Capture the cell that displays the provided text and extract its (x, y) central coordinate. 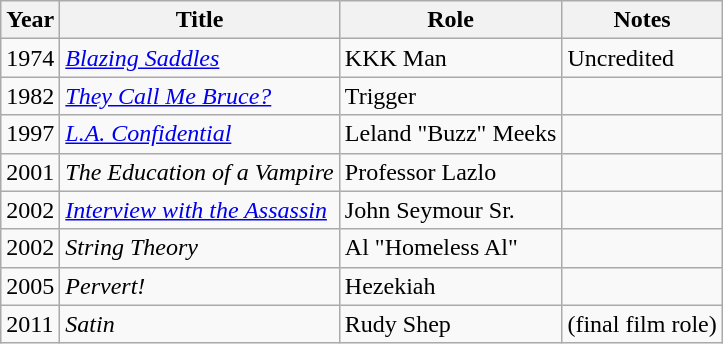
The Education of a Vampire (200, 172)
Year (30, 20)
They Call Me Bruce? (200, 96)
Notes (642, 20)
Satin (200, 324)
Pervert! (200, 286)
2005 (30, 286)
1997 (30, 134)
Rudy Shep (450, 324)
Role (450, 20)
Al "Homeless Al" (450, 248)
Hezekiah (450, 286)
2001 (30, 172)
Title (200, 20)
2011 (30, 324)
Professor Lazlo (450, 172)
1982 (30, 96)
Blazing Saddles (200, 58)
Interview with the Assassin (200, 210)
John Seymour Sr. (450, 210)
1974 (30, 58)
KKK Man (450, 58)
L.A. Confidential (200, 134)
String Theory (200, 248)
Trigger (450, 96)
Leland "Buzz" Meeks (450, 134)
Uncredited (642, 58)
(final film role) (642, 324)
